Detect which cell encompasses the target text, then output its [X, Y] center coordinate. 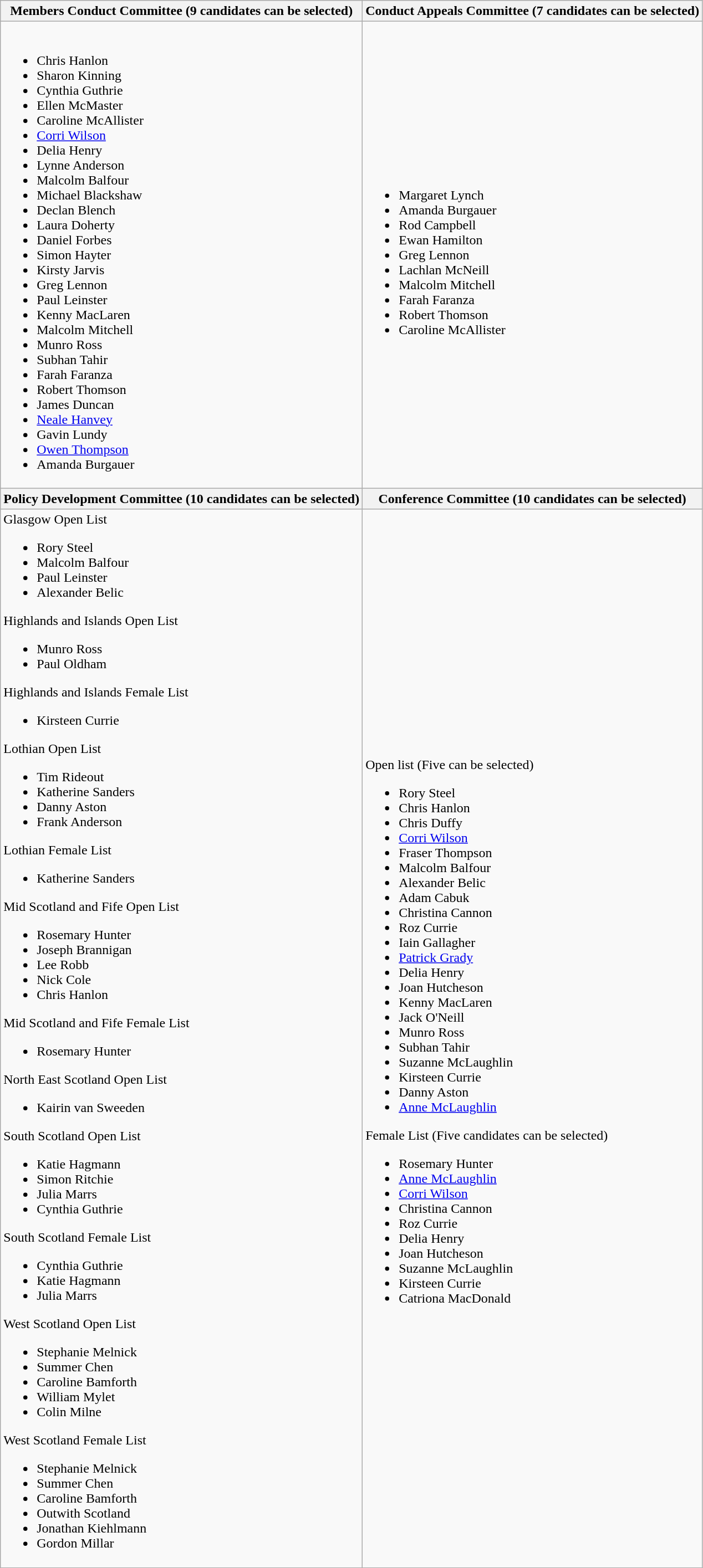
Conduct Appeals Committee (7 candidates can be selected) [532, 11]
Members Conduct Committee (9 candidates can be selected) [182, 11]
Conference Committee (10 candidates can be selected) [532, 499]
Policy Development Committee (10 candidates can be selected) [182, 499]
Margaret LynchAmanda BurgauerRod CampbellEwan HamiltonGreg LennonLachlan McNeillMalcolm MitchellFarah FaranzaRobert ThomsonCaroline McAllister [532, 255]
